Detect which cell encompasses the target text, then output its [X, Y] center coordinate. 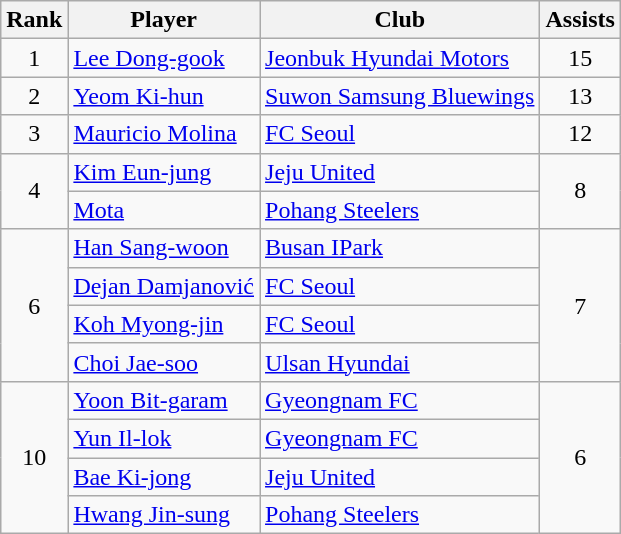
Busan IPark [400, 248]
10 [34, 457]
Suwon Samsung Bluewings [400, 96]
Han Sang-woon [164, 248]
Player [164, 20]
Mota [164, 210]
Yun Il-lok [164, 438]
Yoon Bit-garam [164, 400]
Lee Dong-gook [164, 58]
8 [580, 191]
12 [580, 134]
Mauricio Molina [164, 134]
Assists [580, 20]
Koh Myong-jin [164, 324]
15 [580, 58]
Bae Ki-jong [164, 477]
2 [34, 96]
Choi Jae-soo [164, 362]
4 [34, 191]
Jeonbuk Hyundai Motors [400, 58]
Rank [34, 20]
Club [400, 20]
1 [34, 58]
13 [580, 96]
3 [34, 134]
Hwang Jin-sung [164, 515]
Yeom Ki-hun [164, 96]
Ulsan Hyundai [400, 362]
Kim Eun-jung [164, 172]
7 [580, 305]
Dejan Damjanović [164, 286]
